Locate the cell with the specified text and output its (X, Y) center coordinate. 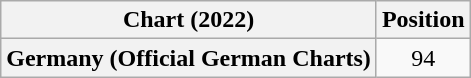
94 (423, 58)
Chart (2022) (189, 20)
Position (423, 20)
Germany (Official German Charts) (189, 58)
